For the text-containing cell, return its midpoint in [X, Y] coordinate format. 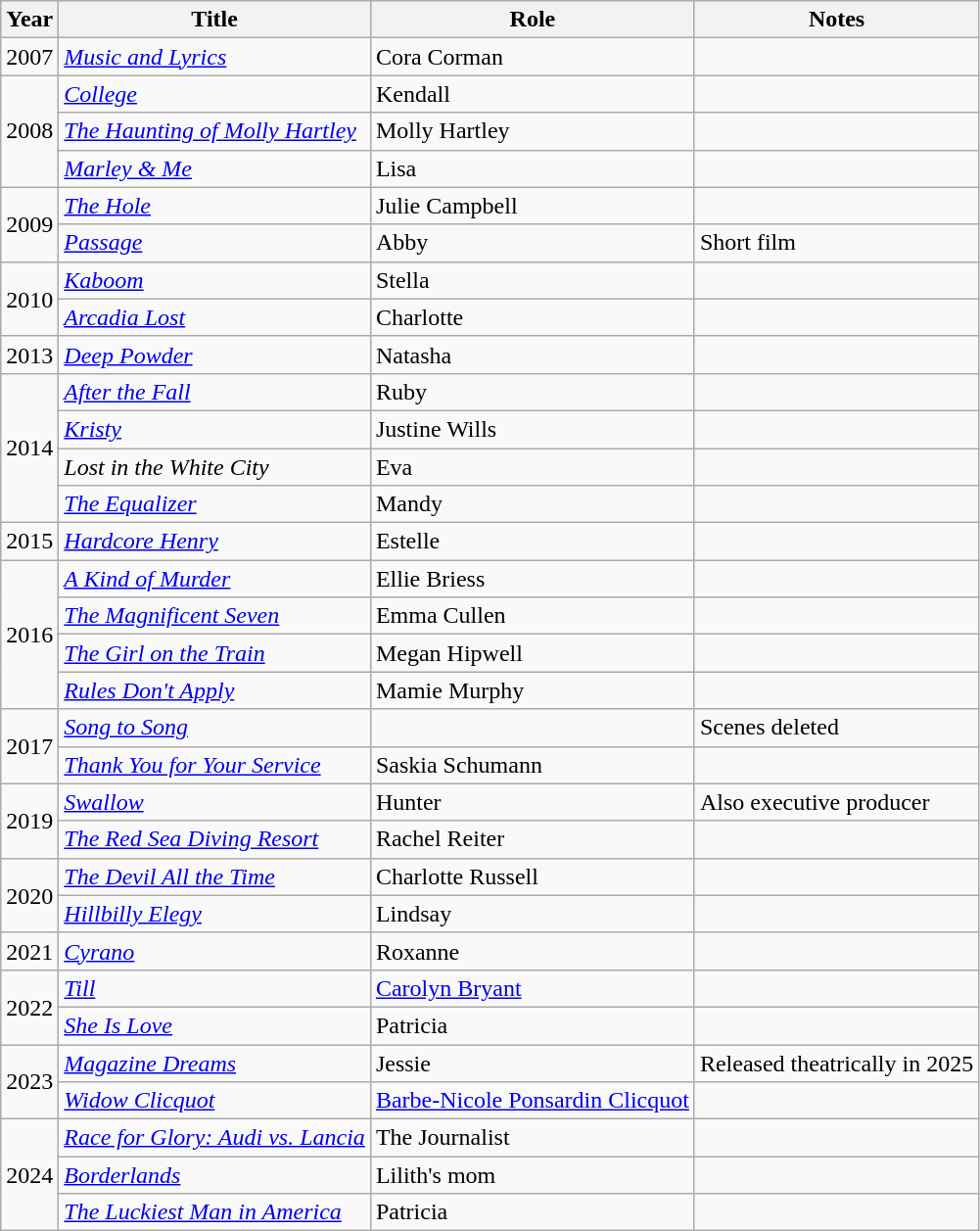
2015 [29, 542]
Ellie Briess [533, 579]
Music and Lyrics [215, 57]
2010 [29, 299]
College [215, 94]
Julie Campbell [533, 206]
Scenes deleted [836, 728]
2019 [29, 821]
Lisa [533, 168]
2020 [29, 895]
Rules Don't Apply [215, 690]
Cora Corman [533, 57]
Stella [533, 280]
Kaboom [215, 280]
After the Fall [215, 392]
Cyrano [215, 951]
The Journalist [533, 1138]
Magazine Dreams [215, 1063]
Estelle [533, 542]
2021 [29, 951]
Hardcore Henry [215, 542]
Released theatrically in 2025 [836, 1063]
Charlotte [533, 317]
The Red Sea Diving Resort [215, 839]
2013 [29, 355]
Till [215, 988]
Borderlands [215, 1175]
Jessie [533, 1063]
The Girl on the Train [215, 653]
The Haunting of Molly Hartley [215, 131]
Kendall [533, 94]
Title [215, 20]
Role [533, 20]
2023 [29, 1081]
Passage [215, 243]
Molly Hartley [533, 131]
Song to Song [215, 728]
2016 [29, 635]
Lindsay [533, 914]
Eva [533, 467]
Natasha [533, 355]
2008 [29, 131]
Abby [533, 243]
Lost in the White City [215, 467]
Mamie Murphy [533, 690]
Year [29, 20]
2014 [29, 448]
Thank You for Your Service [215, 765]
Ruby [533, 392]
She Is Love [215, 1025]
2017 [29, 746]
Hunter [533, 802]
2007 [29, 57]
2009 [29, 224]
Barbe-Nicole Ponsardin Clicquot [533, 1101]
Marley & Me [215, 168]
Swallow [215, 802]
The Magnificent Seven [215, 616]
Justine Wills [533, 429]
2024 [29, 1175]
Race for Glory: Audi vs. Lancia [215, 1138]
Widow Clicquot [215, 1101]
Saskia Schumann [533, 765]
The Equalizer [215, 504]
Roxanne [533, 951]
The Devil All the Time [215, 876]
Lilith's mom [533, 1175]
The Luckiest Man in America [215, 1212]
A Kind of Murder [215, 579]
Carolyn Bryant [533, 988]
Kristy [215, 429]
2022 [29, 1007]
Notes [836, 20]
Short film [836, 243]
Also executive producer [836, 802]
The Hole [215, 206]
Mandy [533, 504]
Rachel Reiter [533, 839]
Deep Powder [215, 355]
Emma Cullen [533, 616]
Megan Hipwell [533, 653]
Hillbilly Elegy [215, 914]
Charlotte Russell [533, 876]
Arcadia Lost [215, 317]
